Output the (x, y) coordinate of the center of the cell containing the given text.  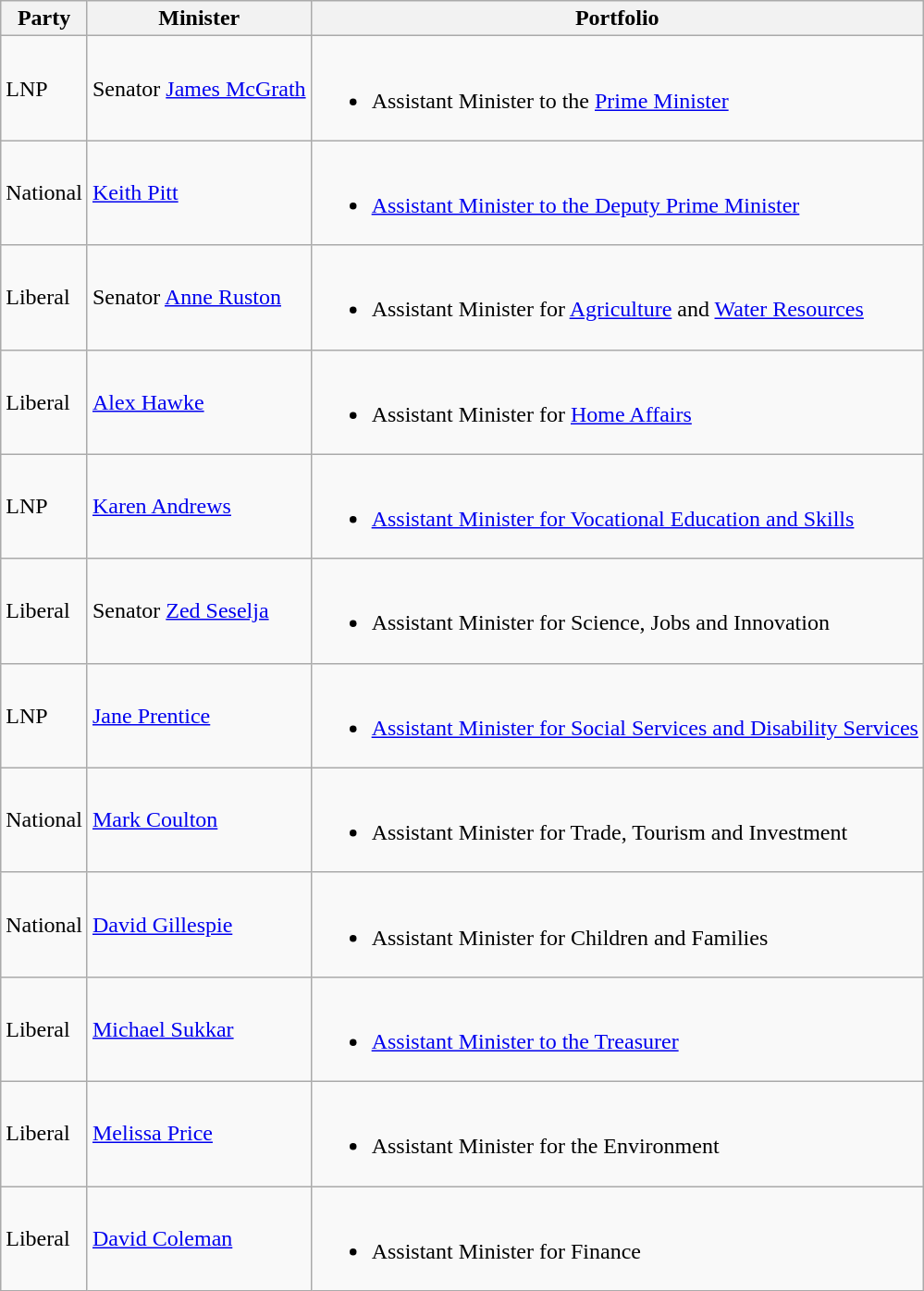
Assistant Minister to the Prime Minister (617, 89)
Assistant Minister for Finance (617, 1237)
Party (44, 18)
Assistant Minister to the Deputy Prime Minister (617, 192)
Senator James McGrath (199, 89)
Jane Prentice (199, 716)
Mark Coulton (199, 819)
Michael Sukkar (199, 1028)
Assistant Minister for Trade, Tourism and Investment (617, 819)
David Coleman (199, 1237)
Assistant Minister for the Environment (617, 1134)
Assistant Minister for Vocational Education and Skills (617, 507)
Melissa Price (199, 1134)
Assistant Minister for Social Services and Disability Services (617, 716)
David Gillespie (199, 925)
Portfolio (617, 18)
Karen Andrews (199, 507)
Assistant Minister for Science, Jobs and Innovation (617, 610)
Senator Zed Seselja (199, 610)
Assistant Minister for Children and Families (617, 925)
Minister (199, 18)
Senator Anne Ruston (199, 298)
Assistant Minister for Home Affairs (617, 401)
Keith Pitt (199, 192)
Alex Hawke (199, 401)
Assistant Minister for Agriculture and Water Resources (617, 298)
Assistant Minister to the Treasurer (617, 1028)
